Find where the given text appears and provide that cell's center as (x, y) coordinate. 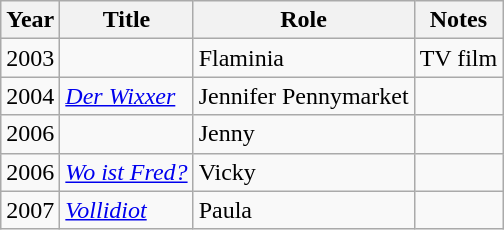
TV film (458, 58)
Year (30, 20)
Notes (458, 20)
Title (126, 20)
2004 (30, 96)
Jenny (304, 134)
Der Wixxer (126, 96)
Vicky (304, 172)
Vollidiot (126, 210)
Wo ist Fred? (126, 172)
Flaminia (304, 58)
Jennifer Pennymarket (304, 96)
2007 (30, 210)
Role (304, 20)
2003 (30, 58)
Paula (304, 210)
